Capture the cell that displays the provided text and extract its (X, Y) central coordinate. 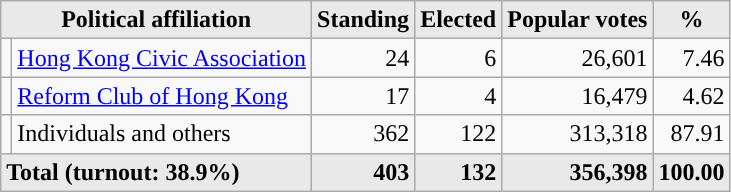
100.00 (692, 172)
87.91 (692, 134)
7.46 (692, 58)
122 (458, 134)
26,601 (578, 58)
16,479 (578, 96)
Individuals and others (162, 134)
Standing (364, 20)
362 (364, 134)
313,318 (578, 134)
Popular votes (578, 20)
4 (458, 96)
Hong Kong Civic Association (162, 58)
4.62 (692, 96)
Reform Club of Hong Kong (162, 96)
403 (364, 172)
6 (458, 58)
132 (458, 172)
% (692, 20)
Total (turnout: 38.9%) (156, 172)
Elected (458, 20)
24 (364, 58)
17 (364, 96)
356,398 (578, 172)
Political affiliation (156, 20)
